From the cell containing the given text, extract its center point as [x, y] coordinate. 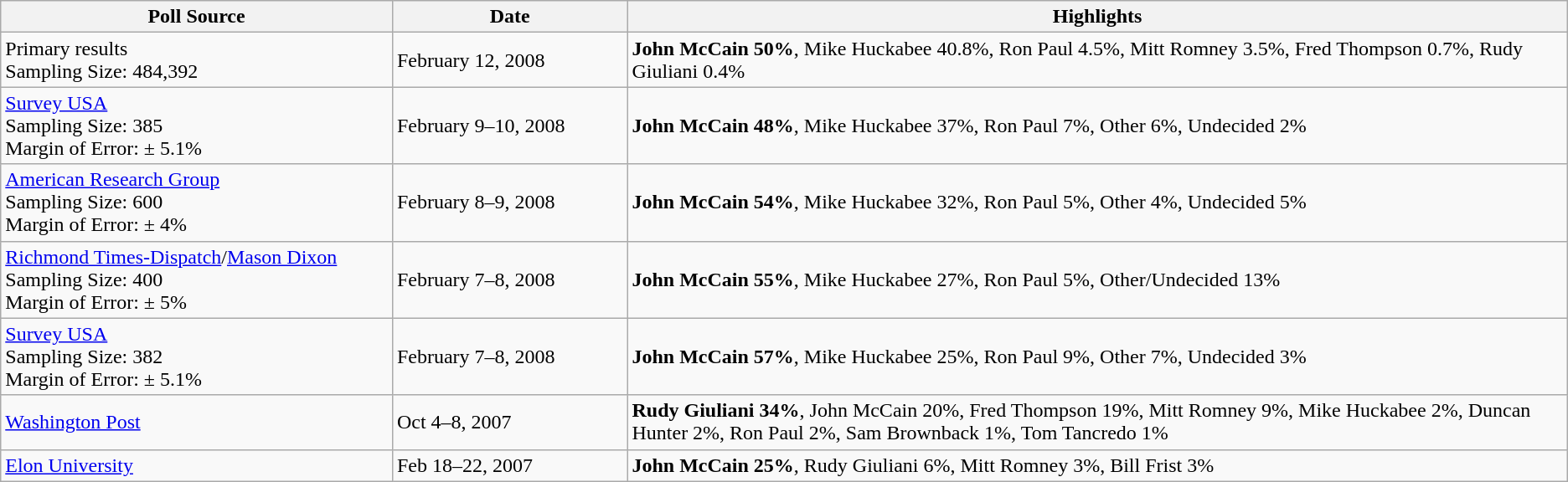
Elon University [197, 465]
John McCain 48%, Mike Huckabee 37%, Ron Paul 7%, Other 6%, Undecided 2% [1097, 126]
February 12, 2008 [509, 60]
Date [509, 17]
Oct 4–8, 2007 [509, 422]
Survey USASampling Size: 382 Margin of Error: ± 5.1% [197, 356]
Primary resultsSampling Size: 484,392 [197, 60]
John McCain 25%, Rudy Giuliani 6%, Mitt Romney 3%, Bill Frist 3% [1097, 465]
American Research GroupSampling Size: 600 Margin of Error: ± 4% [197, 203]
John McCain 50%, Mike Huckabee 40.8%, Ron Paul 4.5%, Mitt Romney 3.5%, Fred Thompson 0.7%, Rudy Giuliani 0.4% [1097, 60]
Survey USASampling Size: 385 Margin of Error: ± 5.1% [197, 126]
Richmond Times-Dispatch/Mason DixonSampling Size: 400 Margin of Error: ± 5% [197, 279]
February 9–10, 2008 [509, 126]
Washington Post [197, 422]
February 8–9, 2008 [509, 203]
John McCain 55%, Mike Huckabee 27%, Ron Paul 5%, Other/Undecided 13% [1097, 279]
Poll Source [197, 17]
Highlights [1097, 17]
John McCain 54%, Mike Huckabee 32%, Ron Paul 5%, Other 4%, Undecided 5% [1097, 203]
Feb 18–22, 2007 [509, 465]
John McCain 57%, Mike Huckabee 25%, Ron Paul 9%, Other 7%, Undecided 3% [1097, 356]
